From the cell containing the given text, extract its center point as [X, Y] coordinate. 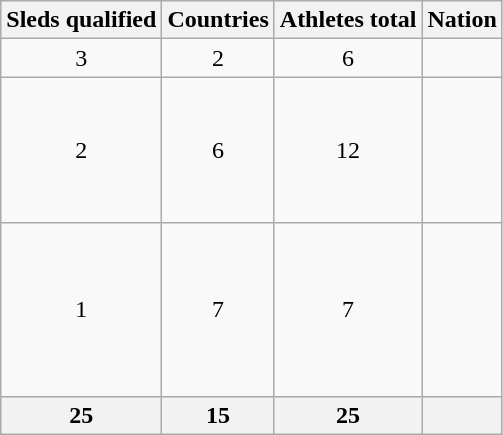
1 [82, 310]
Sleds qualified [82, 20]
3 [82, 58]
Nation [462, 20]
12 [348, 150]
Countries [218, 20]
Athletes total [348, 20]
15 [218, 415]
